Detect which cell encompasses the target text, then output its [x, y] center coordinate. 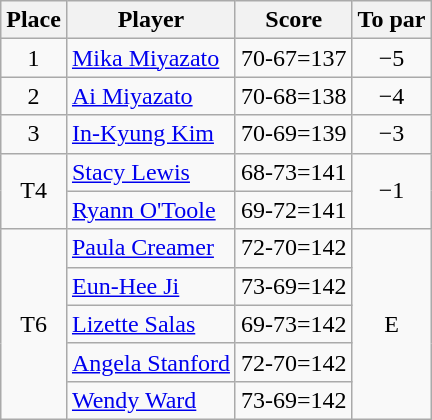
Player [150, 20]
−5 [392, 58]
−1 [392, 191]
1 [34, 58]
Mika Miyazato [150, 58]
Ryann O'Toole [150, 210]
Wendy Ward [150, 400]
−3 [392, 134]
69-72=141 [294, 210]
E [392, 324]
To par [392, 20]
Paula Creamer [150, 248]
68-73=141 [294, 172]
Angela Stanford [150, 362]
70-68=138 [294, 96]
T4 [34, 191]
70-69=139 [294, 134]
3 [34, 134]
In-Kyung Kim [150, 134]
Stacy Lewis [150, 172]
−4 [392, 96]
Place [34, 20]
70-67=137 [294, 58]
T6 [34, 324]
2 [34, 96]
Ai Miyazato [150, 96]
69-73=142 [294, 324]
Score [294, 20]
Eun-Hee Ji [150, 286]
Lizette Salas [150, 324]
